Search for the cell housing the specified text and yield its (X, Y) center coordinate. 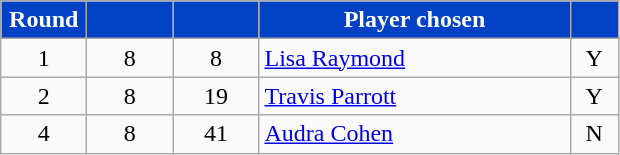
Travis Parrott (414, 96)
1 (44, 58)
4 (44, 134)
Player chosen (414, 20)
41 (216, 134)
19 (216, 96)
Round (44, 20)
2 (44, 96)
Lisa Raymond (414, 58)
Audra Cohen (414, 134)
N (594, 134)
